Capture the cell that displays the provided text and extract its (X, Y) central coordinate. 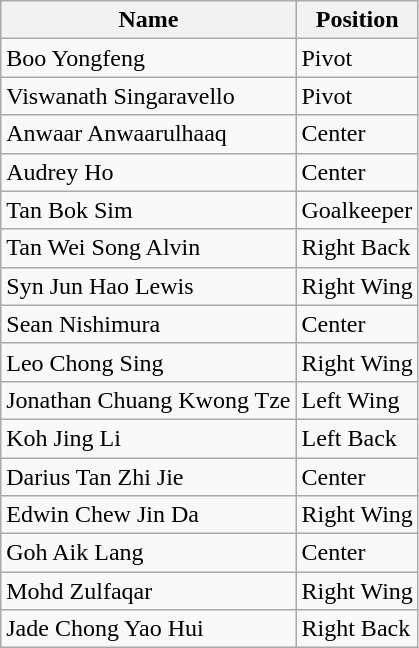
Boo Yongfeng (148, 58)
Syn Jun Hao Lewis (148, 286)
Edwin Chew Jin Da (148, 515)
Tan Wei Song Alvin (148, 248)
Tan Bok Sim (148, 210)
Audrey Ho (148, 172)
Jade Chong Yao Hui (148, 629)
Leo Chong Sing (148, 362)
Left Back (357, 438)
Viswanath Singaravello (148, 96)
Sean Nishimura (148, 324)
Jonathan Chuang Kwong Tze (148, 400)
Left Wing (357, 400)
Name (148, 20)
Mohd Zulfaqar (148, 591)
Position (357, 20)
Anwaar Anwaarulhaaq (148, 134)
Darius Tan Zhi Jie (148, 477)
Goalkeeper (357, 210)
Goh Aik Lang (148, 553)
Koh Jing Li (148, 438)
